Capture the cell that displays the provided text and extract its (x, y) central coordinate. 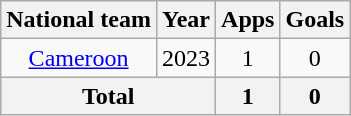
Goals (315, 20)
Total (108, 96)
2023 (186, 58)
Apps (248, 20)
Year (186, 20)
Cameroon (79, 58)
National team (79, 20)
